For the text-containing cell, return its midpoint in [x, y] coordinate format. 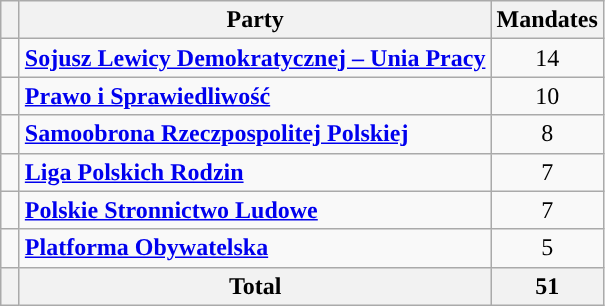
14 [547, 58]
Platforma Obywatelska [255, 248]
Liga Polskich Rodzin [255, 172]
Polskie Stronnictwo Ludowe [255, 210]
Mandates [547, 20]
10 [547, 96]
51 [547, 286]
5 [547, 248]
Sojusz Lewicy Demokratycznej – Unia Pracy [255, 58]
Samoobrona Rzeczpospolitej Polskiej [255, 134]
Party [255, 20]
8 [547, 134]
Prawo i Sprawiedliwość [255, 96]
Total [255, 286]
